Locate the cell with the specified text and output its (x, y) center coordinate. 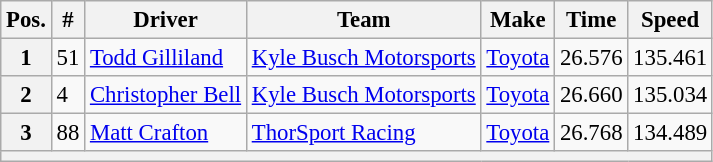
Pos. (26, 20)
ThorSport Racing (364, 133)
Make (518, 20)
135.034 (670, 95)
26.576 (592, 58)
Time (592, 20)
# (68, 20)
88 (68, 133)
Speed (670, 20)
3 (26, 133)
26.660 (592, 95)
Team (364, 20)
51 (68, 58)
26.768 (592, 133)
Matt Crafton (166, 133)
Driver (166, 20)
134.489 (670, 133)
Todd Gilliland (166, 58)
2 (26, 95)
1 (26, 58)
4 (68, 95)
135.461 (670, 58)
Christopher Bell (166, 95)
